From the cell containing the given text, extract its center point as (X, Y) coordinate. 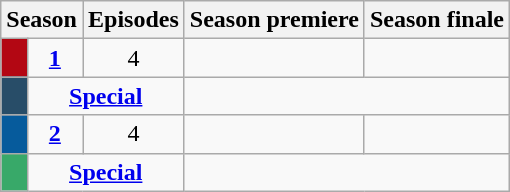
1 (54, 58)
Episodes (133, 20)
Season premiere (274, 20)
2 (54, 134)
Season finale (436, 20)
Season (42, 20)
